For the text-containing cell, return its midpoint in (x, y) coordinate format. 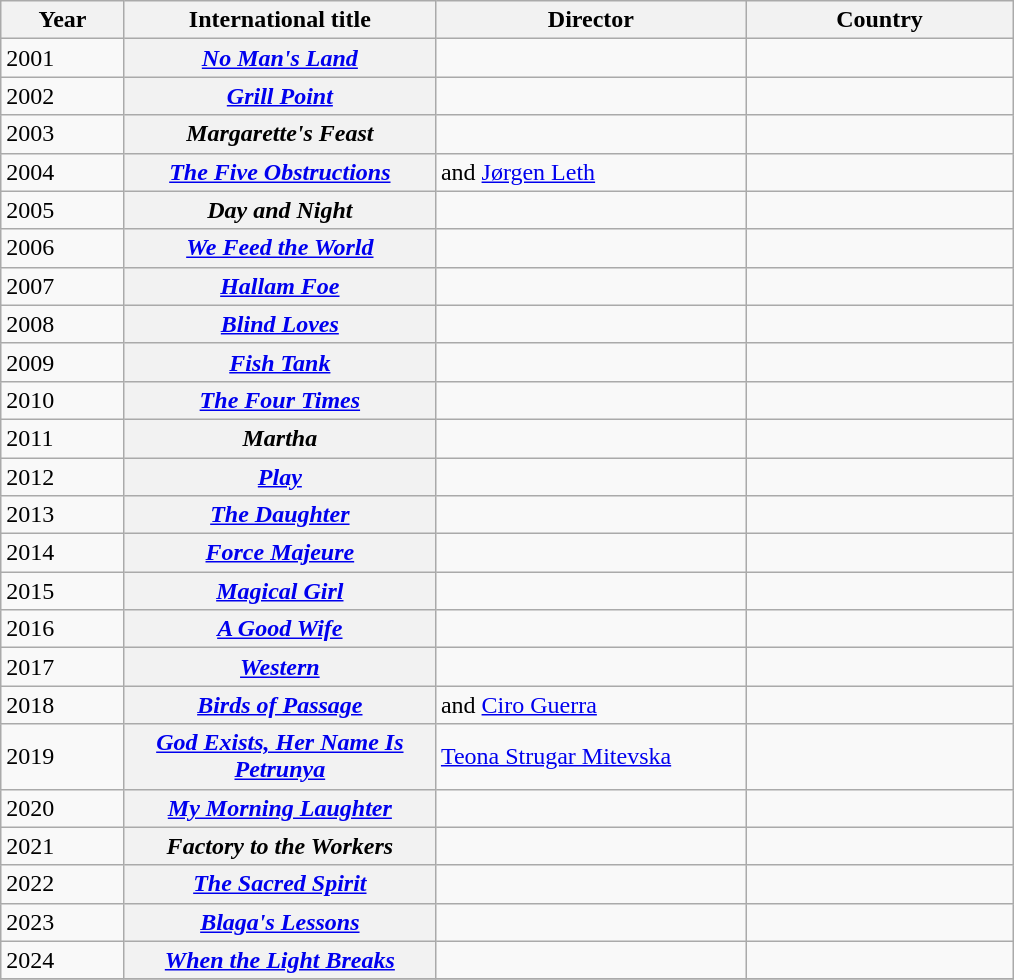
When the Light Breaks (280, 960)
Magical Girl (280, 591)
Play (280, 477)
2022 (63, 884)
2008 (63, 324)
2010 (63, 400)
2006 (63, 248)
2024 (63, 960)
2021 (63, 846)
Margarette's Feast (280, 134)
2009 (63, 362)
The Daughter (280, 515)
International title (280, 20)
Day and Night (280, 210)
2019 (63, 756)
The Four Times (280, 400)
Grill Point (280, 96)
2014 (63, 553)
2007 (63, 286)
2002 (63, 96)
The Five Obstructions (280, 172)
Western (280, 667)
Director (590, 20)
2020 (63, 808)
2004 (63, 172)
Birds of Passage (280, 705)
2013 (63, 515)
My Morning Laughter (280, 808)
2018 (63, 705)
Hallam Foe (280, 286)
2012 (63, 477)
and Jørgen Leth (590, 172)
Country (879, 20)
The Sacred Spirit (280, 884)
We Feed the World (280, 248)
God Exists, Her Name Is Petrunya (280, 756)
2016 (63, 629)
Teona Strugar Mitevska (590, 756)
Blaga's Lessons (280, 922)
2003 (63, 134)
Fish Tank (280, 362)
2015 (63, 591)
Factory to the Workers (280, 846)
2001 (63, 58)
A Good Wife (280, 629)
Year (63, 20)
No Man's Land (280, 58)
2023 (63, 922)
and Ciro Guerra (590, 705)
2017 (63, 667)
2011 (63, 438)
2005 (63, 210)
Blind Loves (280, 324)
Force Majeure (280, 553)
Martha (280, 438)
